Identify which cell holds the provided text, then report its (x, y) central coordinate. 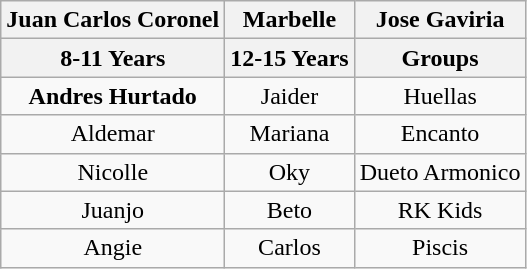
Encanto (440, 134)
Jaider (290, 96)
Juanjo (113, 210)
Dueto Armonico (440, 172)
Juan Carlos Coronel (113, 20)
8-11 Years (113, 58)
Andres Hurtado (113, 96)
12-15 Years (290, 58)
Nicolle (113, 172)
Groups (440, 58)
Huellas (440, 96)
RK Kids (440, 210)
Oky (290, 172)
Marbelle (290, 20)
Jose Gaviria (440, 20)
Piscis (440, 248)
Angie (113, 248)
Mariana (290, 134)
Aldemar (113, 134)
Beto (290, 210)
Carlos (290, 248)
